Extract the (x, y) coordinate from the center of the cell holding the provided text.  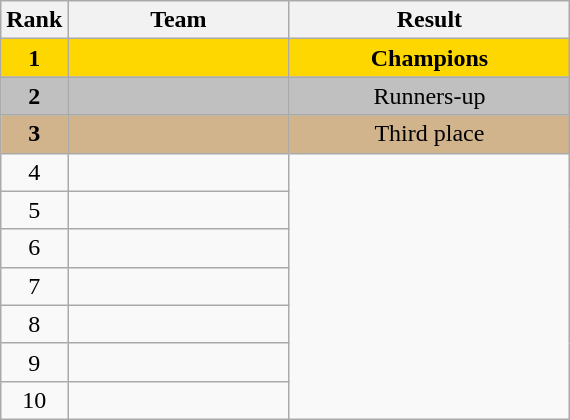
10 (34, 400)
3 (34, 134)
6 (34, 248)
2 (34, 96)
Rank (34, 20)
Third place (430, 134)
Runners-up (430, 96)
7 (34, 286)
5 (34, 210)
Champions (430, 58)
Team (178, 20)
Result (430, 20)
9 (34, 362)
4 (34, 172)
1 (34, 58)
8 (34, 324)
